Output the (X, Y) coordinate of the center of the cell containing the given text.  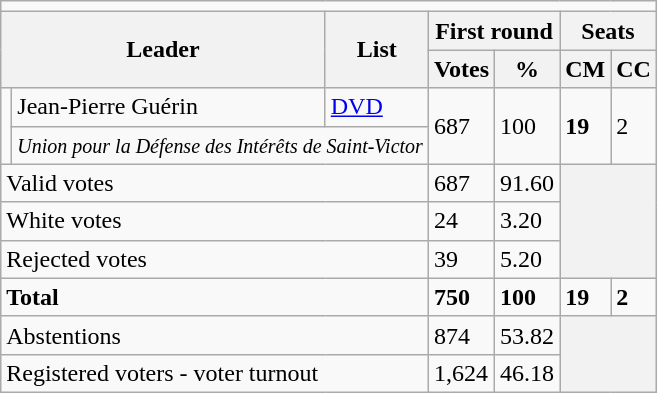
Total (215, 297)
39 (461, 259)
White votes (215, 221)
5.20 (528, 259)
CM (586, 69)
List (376, 50)
24 (461, 221)
CC (634, 69)
Jean-Pierre Guérin (168, 107)
Union pour la Défense des Intérêts de Saint-Victor (220, 145)
750 (461, 297)
Valid votes (215, 183)
Votes (461, 69)
First round (494, 31)
Seats (608, 31)
Registered voters - voter turnout (215, 373)
874 (461, 335)
% (528, 69)
53.82 (528, 335)
46.18 (528, 373)
3.20 (528, 221)
1,624 (461, 373)
DVD (376, 107)
91.60 (528, 183)
Leader (163, 50)
Rejected votes (215, 259)
Abstentions (215, 335)
